Return [x, y] of the center of cell containing provided text 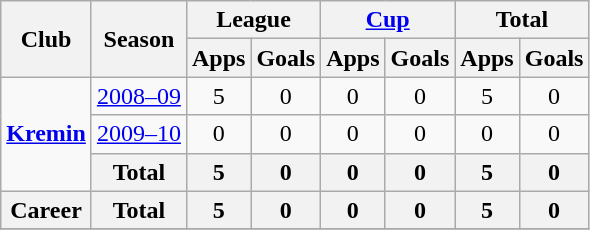
Career [46, 210]
League [253, 20]
Club [46, 39]
2008–09 [138, 96]
Cup [388, 20]
Kremin [46, 134]
Season [138, 39]
2009–10 [138, 134]
